Detect which cell encompasses the target text, then output its [X, Y] center coordinate. 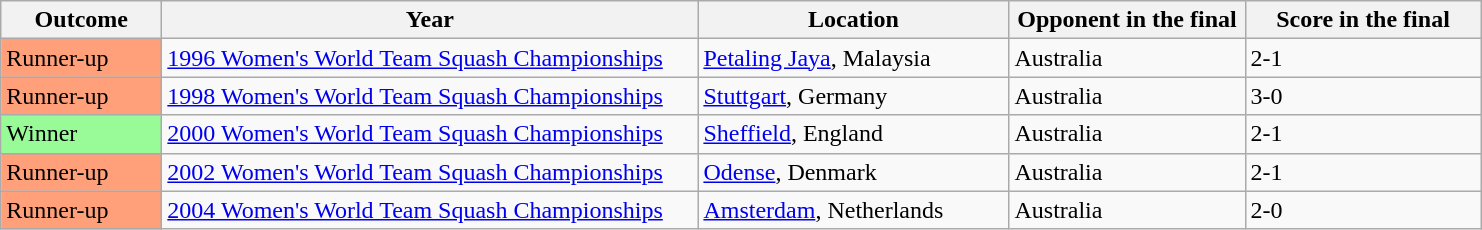
Location [854, 20]
2004 Women's World Team Squash Championships [430, 210]
Sheffield, England [854, 134]
2002 Women's World Team Squash Championships [430, 172]
Winner [82, 134]
Outcome [82, 20]
1998 Women's World Team Squash Championships [430, 96]
2-0 [1363, 210]
Odense, Denmark [854, 172]
Stuttgart, Germany [854, 96]
Opponent in the final [1127, 20]
Petaling Jaya, Malaysia [854, 58]
2000 Women's World Team Squash Championships [430, 134]
1996 Women's World Team Squash Championships [430, 58]
Score in the final [1363, 20]
Year [430, 20]
3-0 [1363, 96]
Amsterdam, Netherlands [854, 210]
